Determine the [x, y] coordinate at the center of the cell enclosing the given text.  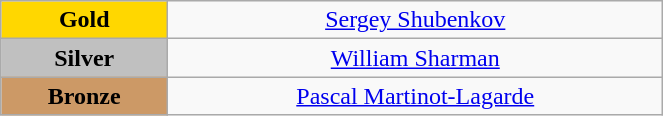
Sergey Shubenkov [416, 20]
Pascal Martinot-Lagarde [416, 96]
Gold [84, 20]
Silver [84, 58]
William Sharman [416, 58]
Bronze [84, 96]
